Return the (x, y) coordinate for the center point of the cell that contains the specified text.  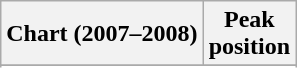
Chart (2007–2008) (102, 34)
Peakposition (249, 34)
